Provide the (x, y) coordinate of the cell's center where the given text is located.  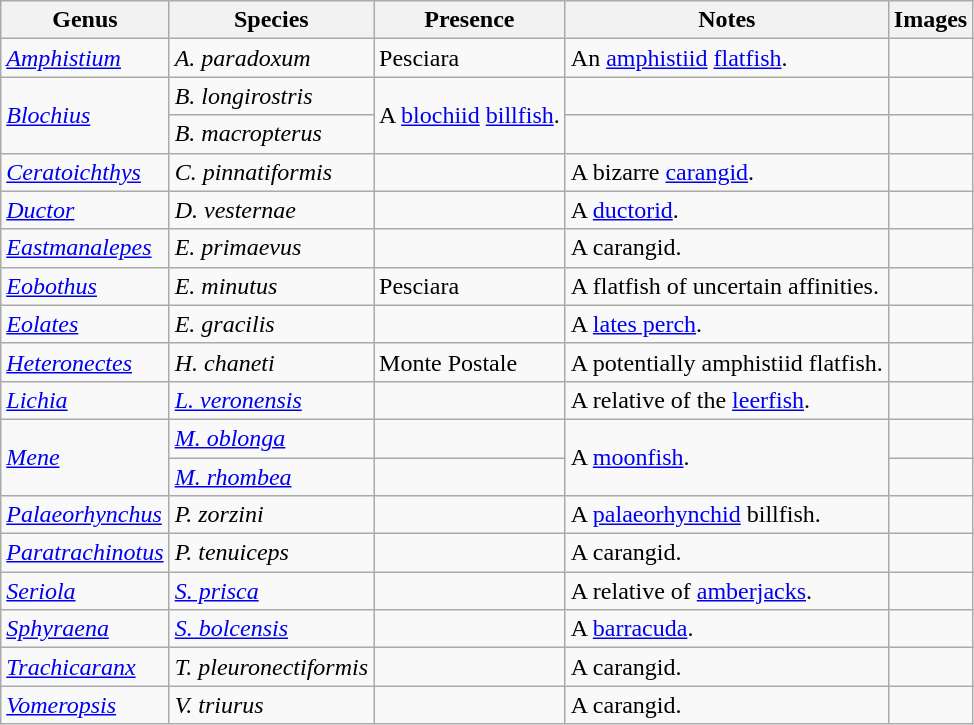
Paratrachinotus (85, 553)
Blochius (85, 115)
A moonfish. (726, 457)
A. paradoxum (271, 58)
A relative of amberjacks. (726, 591)
A lates perch. (726, 324)
Eastmanalepes (85, 248)
L. veronensis (271, 400)
A flatfish of uncertain affinities. (726, 286)
Images (930, 20)
Mene (85, 457)
Amphistium (85, 58)
Presence (470, 20)
A bizarre carangid. (726, 172)
M. rhombea (271, 477)
P. tenuiceps (271, 553)
A potentially amphistiid flatfish. (726, 362)
M. oblonga (271, 438)
Ductor (85, 210)
Monte Postale (470, 362)
Trachicaranx (85, 667)
D. vesternae (271, 210)
Palaeorhynchus (85, 515)
Lichia (85, 400)
B. longirostris (271, 96)
S. prisca (271, 591)
A barracuda. (726, 629)
Vomeropsis (85, 705)
A relative of the leerfish. (726, 400)
P. zorzini (271, 515)
T. pleuronectiformis (271, 667)
Eolates (85, 324)
A ductorid. (726, 210)
V. triurus (271, 705)
Sphyraena (85, 629)
S. bolcensis (271, 629)
Ceratoichthys (85, 172)
Genus (85, 20)
Species (271, 20)
Notes (726, 20)
C. pinnatiformis (271, 172)
H. chaneti (271, 362)
Heteronectes (85, 362)
Eobothus (85, 286)
E. gracilis (271, 324)
E. primaevus (271, 248)
E. minutus (271, 286)
Seriola (85, 591)
B. macropterus (271, 134)
An amphistiid flatfish. (726, 58)
A palaeorhynchid billfish. (726, 515)
A blochiid billfish. (470, 115)
